For the text-containing cell, return its midpoint in (X, Y) coordinate format. 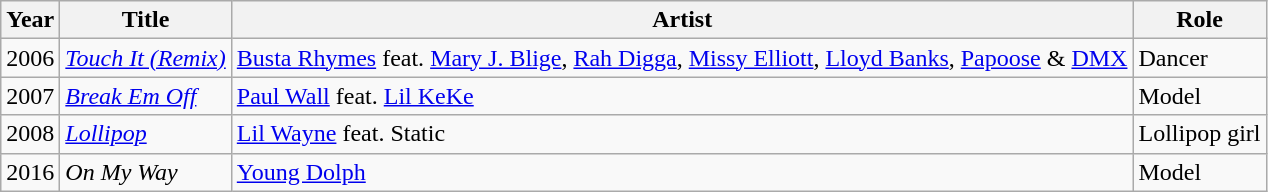
2016 (30, 172)
Touch It (Remix) (146, 58)
2008 (30, 134)
Lollipop girl (1200, 134)
2006 (30, 58)
Role (1200, 20)
Paul Wall feat. Lil KeKe (682, 96)
Artist (682, 20)
Break Em Off (146, 96)
Young Dolph (682, 172)
Year (30, 20)
Dancer (1200, 58)
On My Way (146, 172)
Busta Rhymes feat. Mary J. Blige, Rah Digga, Missy Elliott, Lloyd Banks, Papoose & DMX (682, 58)
Lil Wayne feat. Static (682, 134)
Lollipop (146, 134)
2007 (30, 96)
Title (146, 20)
